Extract the (X, Y) coordinate from the center of the cell holding the provided text.  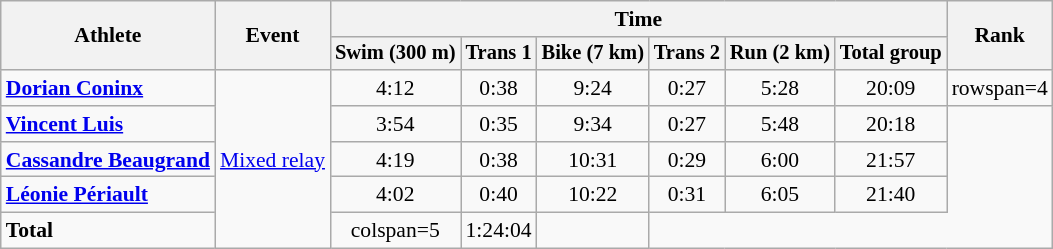
5:48 (780, 124)
1:24:04 (498, 231)
Trans 1 (498, 54)
Vincent Luis (108, 124)
0:31 (687, 195)
20:09 (891, 88)
Dorian Coninx (108, 88)
Trans 2 (687, 54)
5:28 (780, 88)
Cassandre Beaugrand (108, 160)
Léonie Périault (108, 195)
Athlete (108, 36)
10:22 (593, 195)
21:57 (891, 160)
Total (108, 231)
Rank (1000, 36)
Total group (891, 54)
Time (638, 19)
Run (2 km) (780, 54)
4:12 (395, 88)
21:40 (891, 195)
0:40 (498, 195)
4:02 (395, 195)
9:34 (593, 124)
6:00 (780, 160)
rowspan=4 (1000, 88)
9:24 (593, 88)
10:31 (593, 160)
3:54 (395, 124)
Mixed relay (272, 159)
Swim (300 m) (395, 54)
colspan=5 (395, 231)
6:05 (780, 195)
20:18 (891, 124)
4:19 (395, 160)
Event (272, 36)
Bike (7 km) (593, 54)
0:29 (687, 160)
0:35 (498, 124)
